From the cell containing the given text, extract its center point as [x, y] coordinate. 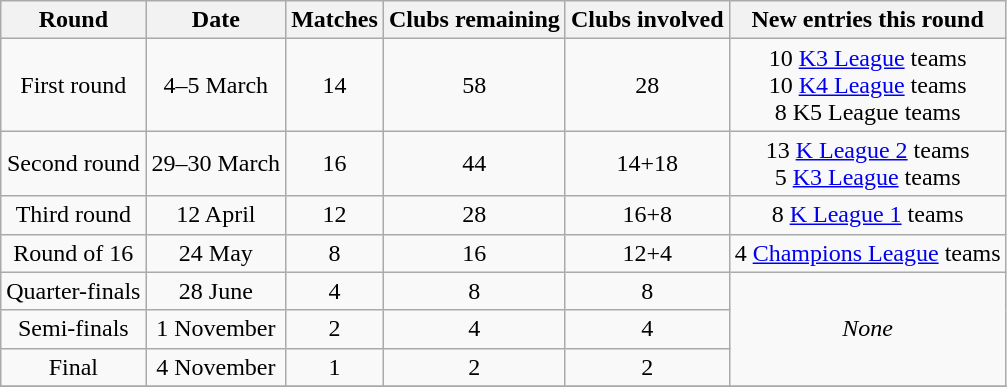
Round of 16 [74, 253]
28 June [216, 291]
12+4 [647, 253]
Clubs involved [647, 20]
12 [335, 215]
29–30 March [216, 164]
Date [216, 20]
10 K3 League teams 10 K4 League teams 8 K5 League teams [868, 85]
4–5 March [216, 85]
58 [474, 85]
Quarter-finals [74, 291]
44 [474, 164]
Third round [74, 215]
Semi-finals [74, 329]
First round [74, 85]
Matches [335, 20]
Round [74, 20]
12 April [216, 215]
13 K League 2 teams 5 K3 League teams [868, 164]
None [868, 329]
14+18 [647, 164]
Second round [74, 164]
New entries this round [868, 20]
24 May [216, 253]
Clubs remaining [474, 20]
8 K League 1 teams [868, 215]
14 [335, 85]
4 Champions League teams [868, 253]
4 November [216, 367]
16+8 [647, 215]
Final [74, 367]
1 November [216, 329]
1 [335, 367]
